For the text-containing cell, return its midpoint in [X, Y] coordinate format. 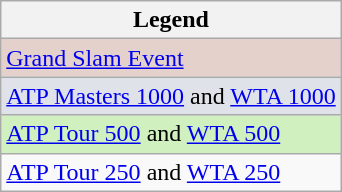
ATP Tour 250 and WTA 250 [171, 172]
Legend [171, 20]
Grand Slam Event [171, 58]
ATP Masters 1000 and WTA 1000 [171, 96]
ATP Tour 500 and WTA 500 [171, 134]
